From the cell containing the given text, extract its center point as [X, Y] coordinate. 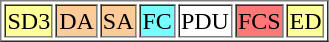
SD3 [28, 20]
FCS [260, 20]
DA [76, 20]
PDU [205, 20]
SA [118, 20]
FC [158, 20]
ED [306, 20]
